Find where the given text appears and provide that cell's center as (X, Y) coordinate. 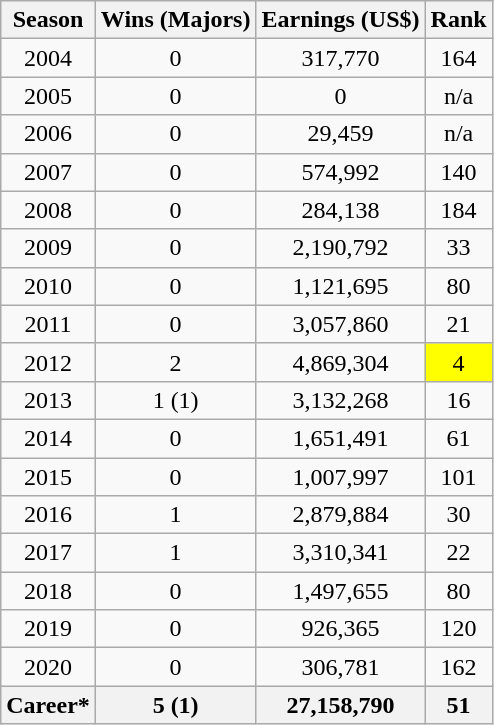
2020 (48, 667)
61 (458, 438)
29,459 (340, 134)
164 (458, 58)
317,770 (340, 58)
184 (458, 210)
140 (458, 172)
2016 (48, 515)
2014 (48, 438)
2005 (48, 96)
16 (458, 400)
33 (458, 248)
3,057,860 (340, 324)
2015 (48, 477)
574,992 (340, 172)
101 (458, 477)
2004 (48, 58)
926,365 (340, 629)
2010 (48, 286)
306,781 (340, 667)
2011 (48, 324)
1,497,655 (340, 591)
2013 (48, 400)
51 (458, 705)
Season (48, 20)
2 (176, 362)
Rank (458, 20)
2018 (48, 591)
120 (458, 629)
1 (1) (176, 400)
2008 (48, 210)
2009 (48, 248)
5 (1) (176, 705)
1,007,997 (340, 477)
30 (458, 515)
Earnings (US$) (340, 20)
Career* (48, 705)
1,651,491 (340, 438)
3,132,268 (340, 400)
162 (458, 667)
2007 (48, 172)
4,869,304 (340, 362)
27,158,790 (340, 705)
2012 (48, 362)
Wins (Majors) (176, 20)
284,138 (340, 210)
2,190,792 (340, 248)
2019 (48, 629)
3,310,341 (340, 553)
2006 (48, 134)
22 (458, 553)
1,121,695 (340, 286)
21 (458, 324)
2,879,884 (340, 515)
2017 (48, 553)
4 (458, 362)
